For the text-containing cell, return its midpoint in [X, Y] coordinate format. 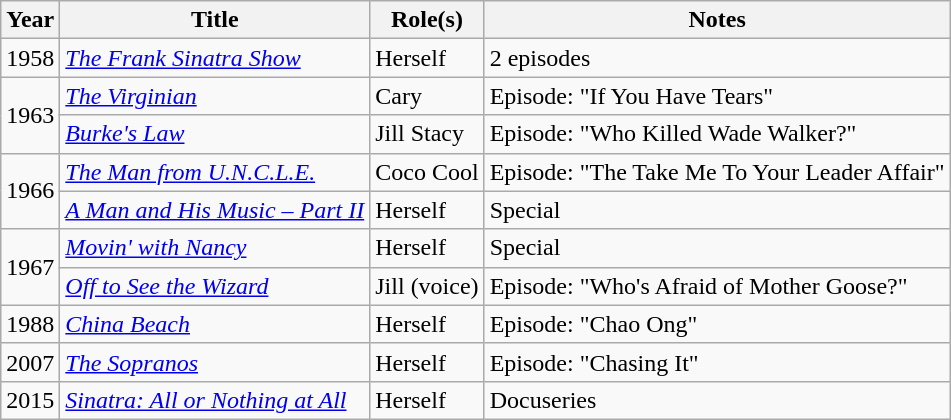
Sinatra: All or Nothing at All [215, 400]
Role(s) [427, 20]
2015 [30, 400]
1958 [30, 58]
The Man from U.N.C.L.E. [215, 172]
1963 [30, 115]
1967 [30, 267]
2 episodes [717, 58]
Episode: "Chasing It" [717, 362]
China Beach [215, 324]
Year [30, 20]
1988 [30, 324]
Jill (voice) [427, 286]
Cary [427, 96]
Title [215, 20]
Episode: "Who's Afraid of Mother Goose?" [717, 286]
The Sopranos [215, 362]
1966 [30, 191]
2007 [30, 362]
Off to See the Wizard [215, 286]
The Frank Sinatra Show [215, 58]
Episode: "Who Killed Wade Walker?" [717, 134]
A Man and His Music – Part II [215, 210]
Jill Stacy [427, 134]
Episode: "If You Have Tears" [717, 96]
Movin' with Nancy [215, 248]
Notes [717, 20]
Burke's Law [215, 134]
Episode: "Chao Ong" [717, 324]
Episode: "The Take Me To Your Leader Affair" [717, 172]
Docuseries [717, 400]
The Virginian [215, 96]
Coco Cool [427, 172]
